Pinpoint the cell where the given text exists, returning its (x, y) midpoint coordinate. 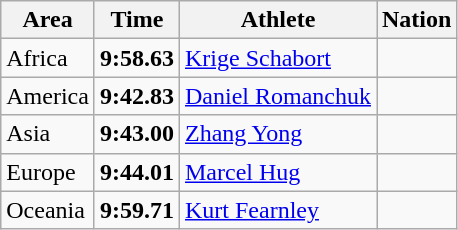
Oceania (48, 210)
Area (48, 20)
Time (136, 20)
Europe (48, 172)
Krige Schabort (278, 58)
9:58.63 (136, 58)
Athlete (278, 20)
9:43.00 (136, 134)
Africa (48, 58)
9:44.01 (136, 172)
Nation (416, 20)
Marcel Hug (278, 172)
Kurt Fearnley (278, 210)
Zhang Yong (278, 134)
9:42.83 (136, 96)
Daniel Romanchuk (278, 96)
America (48, 96)
Asia (48, 134)
9:59.71 (136, 210)
